Determine the (x, y) coordinate at the center of the cell enclosing the given text.  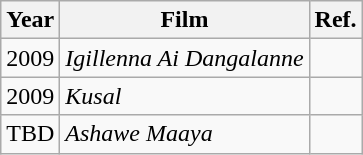
TBD (30, 134)
Igillenna Ai Dangalanne (184, 58)
Ashawe Maaya (184, 134)
Year (30, 20)
Kusal (184, 96)
Film (184, 20)
Ref. (336, 20)
